Provide the [x, y] coordinate of the cell's center where the given text is located.  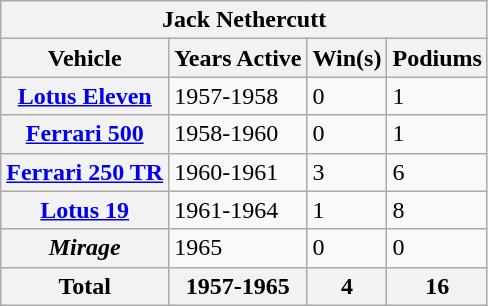
1965 [238, 248]
1957-1965 [238, 286]
1957-1958 [238, 96]
16 [437, 286]
Win(s) [347, 58]
Total [85, 286]
3 [347, 172]
8 [437, 210]
1961-1964 [238, 210]
Vehicle [85, 58]
Ferrari 500 [85, 134]
Mirage [85, 248]
Lotus 19 [85, 210]
Lotus Eleven [85, 96]
Jack Nethercutt [244, 20]
Podiums [437, 58]
Years Active [238, 58]
Ferrari 250 TR [85, 172]
6 [437, 172]
1958-1960 [238, 134]
1960-1961 [238, 172]
4 [347, 286]
